Return the [X, Y] coordinate for the center point of the cell that contains the specified text.  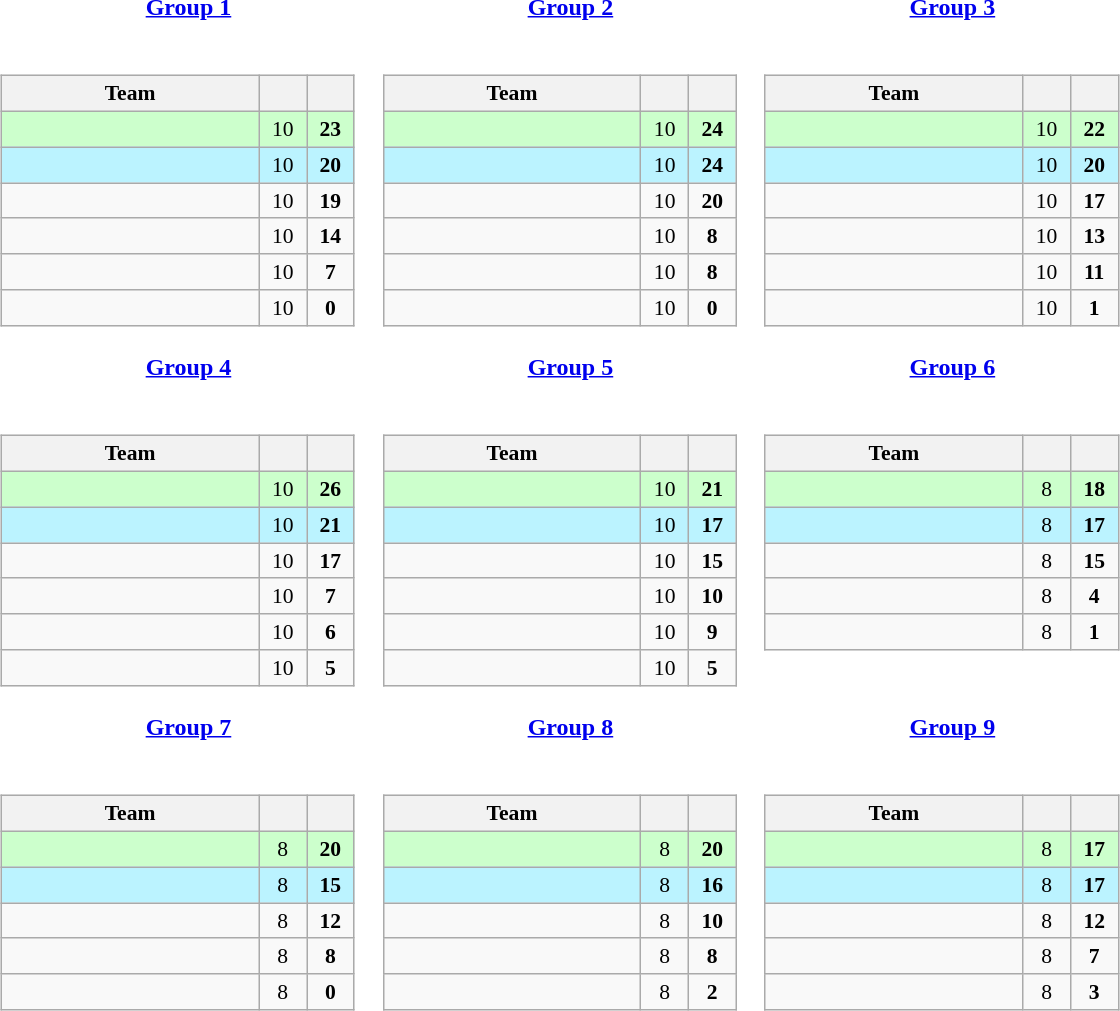
19 [330, 201]
16 [712, 885]
6 [330, 632]
11 [1094, 272]
4 [1094, 596]
14 [330, 236]
2 [712, 992]
Group 8 [570, 727]
3 [1094, 992]
26 [330, 490]
Team 10 24 10 24 10 20 10 8 10 8 10 0 [570, 187]
13 [1094, 236]
22 [1094, 129]
18 [1094, 490]
Team 10 21 10 17 10 15 10 10 10 9 10 5 [570, 547]
23 [330, 129]
Group 5 [570, 367]
9 [712, 632]
